Capture the cell that displays the provided text and extract its [x, y] central coordinate. 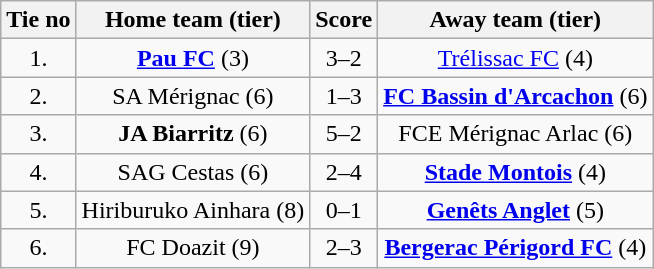
Tie no [38, 20]
JA Biarritz (6) [193, 134]
1–3 [344, 96]
2. [38, 96]
Trélissac FC (4) [516, 58]
1. [38, 58]
Bergerac Périgord FC (4) [516, 248]
Pau FC (3) [193, 58]
6. [38, 248]
4. [38, 172]
Stade Montois (4) [516, 172]
FCE Mérignac Arlac (6) [516, 134]
FC Bassin d'Arcachon (6) [516, 96]
Hiriburuko Ainhara (8) [193, 210]
SAG Cestas (6) [193, 172]
FC Doazit (9) [193, 248]
Away team (tier) [516, 20]
2–4 [344, 172]
Home team (tier) [193, 20]
2–3 [344, 248]
5. [38, 210]
0–1 [344, 210]
Score [344, 20]
Genêts Anglet (5) [516, 210]
3–2 [344, 58]
3. [38, 134]
SA Mérignac (6) [193, 96]
5–2 [344, 134]
